Find where the given text appears and provide that cell's center as (x, y) coordinate. 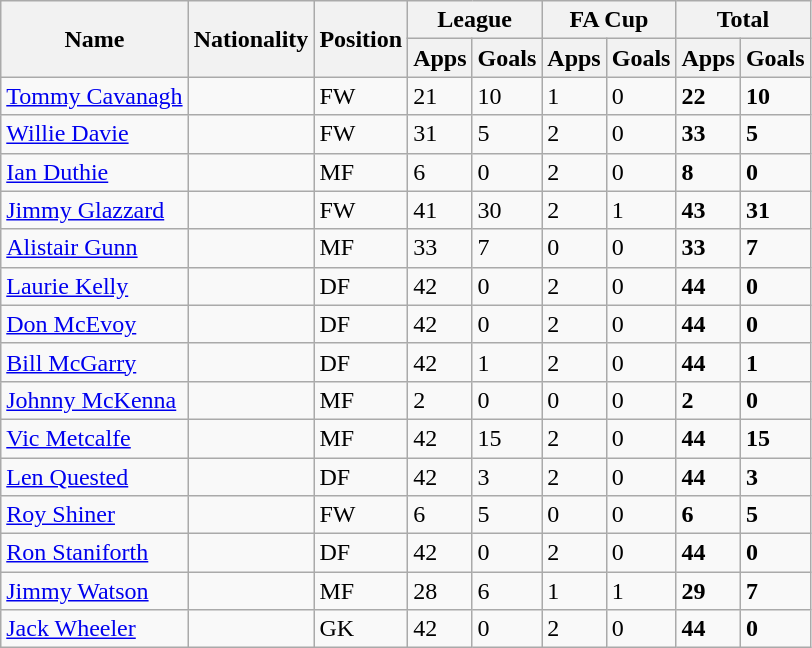
GK (361, 629)
Ron Staniforth (94, 553)
30 (507, 210)
43 (708, 210)
Don McEvoy (94, 324)
Willie Davie (94, 134)
Tommy Cavanagh (94, 96)
Jack Wheeler (94, 629)
41 (440, 210)
Roy Shiner (94, 515)
28 (440, 591)
Jimmy Watson (94, 591)
21 (440, 96)
22 (708, 96)
29 (708, 591)
Laurie Kelly (94, 286)
Bill McGarry (94, 362)
Ian Duthie (94, 172)
Total (743, 20)
Name (94, 39)
Alistair Gunn (94, 248)
Jimmy Glazzard (94, 210)
Position (361, 39)
Vic Metcalfe (94, 438)
FA Cup (609, 20)
League (475, 20)
Nationality (251, 39)
Johnny McKenna (94, 400)
8 (708, 172)
Len Quested (94, 477)
